Return (X, Y) of the center of cell containing provided text 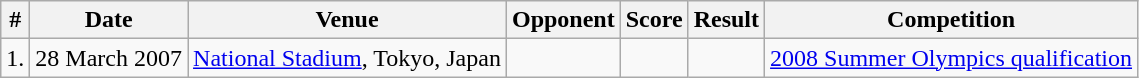
Result (726, 20)
2008 Summer Olympics qualification (952, 58)
Score (654, 20)
# (16, 20)
Venue (348, 20)
Date (109, 20)
Opponent (563, 20)
28 March 2007 (109, 58)
National Stadium, Tokyo, Japan (348, 58)
Competition (952, 20)
1. (16, 58)
